Scan for the cell matching the given text and deliver its (X, Y) coordinate at center. 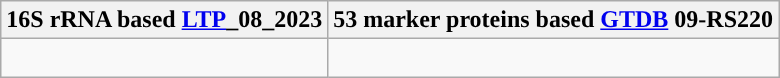
16S rRNA based LTP_08_2023 (164, 20)
53 marker proteins based GTDB 09-RS220 (554, 20)
